Search for the cell housing the specified text and yield its [X, Y] center coordinate. 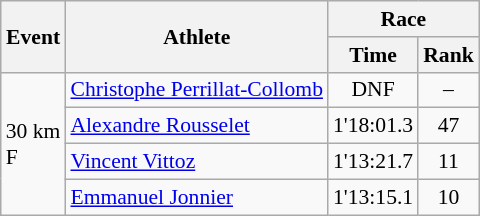
1'13:15.1 [373, 197]
Emmanuel Jonnier [196, 197]
Time [373, 55]
Rank [448, 55]
Christophe Perrillat-Collomb [196, 90]
Athlete [196, 36]
DNF [373, 90]
30 km F [34, 143]
Event [34, 36]
47 [448, 126]
– [448, 90]
Vincent Vittoz [196, 162]
Alexandre Rousselet [196, 126]
1'18:01.3 [373, 126]
10 [448, 197]
Race [404, 19]
11 [448, 162]
1'13:21.7 [373, 162]
